For the text-containing cell, return its midpoint in [x, y] coordinate format. 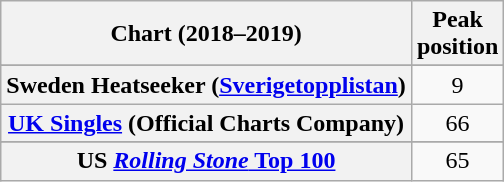
US Rolling Stone Top 100 [206, 161]
66 [457, 123]
Chart (2018–2019) [206, 34]
Peakposition [457, 34]
65 [457, 161]
Sweden Heatseeker (Sverigetopplistan) [206, 85]
UK Singles (Official Charts Company) [206, 123]
9 [457, 85]
